Return (X, Y) of the center of cell containing provided text 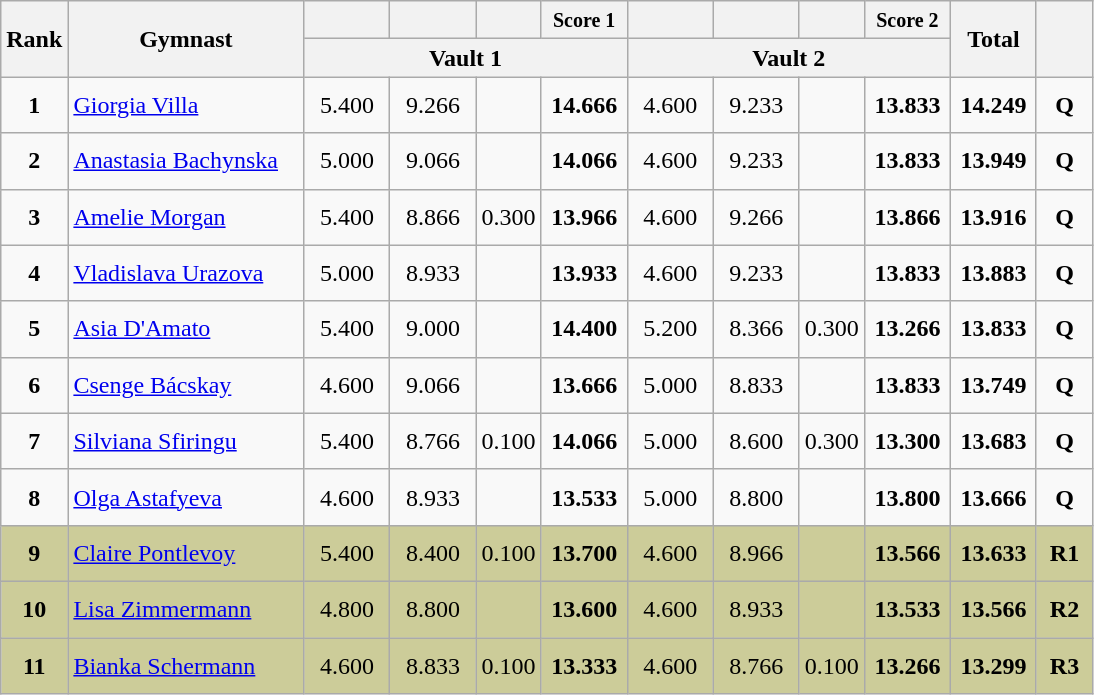
3 (34, 217)
8.366 (756, 329)
14.249 (993, 105)
Gymnast (186, 39)
13.299 (993, 666)
Csenge Bácskay (186, 385)
13.866 (907, 217)
13.683 (993, 441)
13.300 (907, 441)
4.800 (347, 609)
5.200 (670, 329)
8.966 (756, 553)
8.866 (433, 217)
8.400 (433, 553)
13.333 (584, 666)
4 (34, 273)
Total (993, 39)
Vault 1 (466, 58)
Claire Pontlevoy (186, 553)
8 (34, 497)
Giorgia Villa (186, 105)
13.633 (993, 553)
9 (34, 553)
Score 2 (907, 20)
R1 (1064, 553)
13.966 (584, 217)
R3 (1064, 666)
13.916 (993, 217)
10 (34, 609)
13.700 (584, 553)
13.933 (584, 273)
9.000 (433, 329)
Rank (34, 39)
Asia D'Amato (186, 329)
R2 (1064, 609)
Vladislava Urazova (186, 273)
2 (34, 161)
1 (34, 105)
Bianka Schermann (186, 666)
7 (34, 441)
Amelie Morgan (186, 217)
Score 1 (584, 20)
11 (34, 666)
13.600 (584, 609)
Silviana Sfiringu (186, 441)
Vault 2 (788, 58)
5 (34, 329)
Anastasia Bachynska (186, 161)
14.666 (584, 105)
8.600 (756, 441)
Lisa Zimmermann (186, 609)
14.400 (584, 329)
13.949 (993, 161)
13.883 (993, 273)
Olga Astafyeva (186, 497)
13.749 (993, 385)
6 (34, 385)
13.800 (907, 497)
